For the text-containing cell, return its midpoint in [x, y] coordinate format. 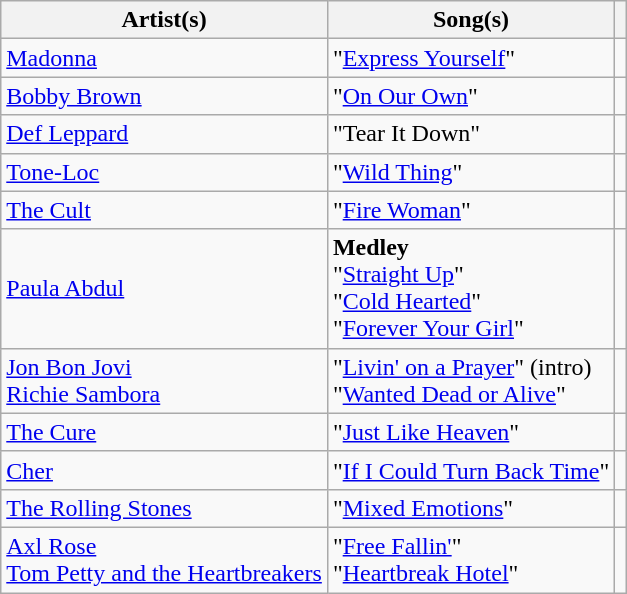
"Free Fallin'""Heartbreak Hotel" [470, 560]
"Wild Thing" [470, 172]
The Cure [164, 432]
Cher [164, 470]
Medley"Straight Up""Cold Hearted""Forever Your Girl" [470, 288]
Bobby Brown [164, 96]
The Cult [164, 210]
Axl Rose Tom Petty and the Heartbreakers [164, 560]
"Express Yourself" [470, 58]
"Just Like Heaven" [470, 432]
Paula Abdul [164, 288]
Jon Bon Jovi Richie Sambora [164, 380]
"Mixed Emotions" [470, 508]
Artist(s) [164, 20]
"If I Could Turn Back Time" [470, 470]
Madonna [164, 58]
"On Our Own" [470, 96]
"Tear It Down" [470, 134]
"Fire Woman" [470, 210]
The Rolling Stones [164, 508]
Tone-Loc [164, 172]
Def Leppard [164, 134]
"Livin' on a Prayer" (intro)"Wanted Dead or Alive" [470, 380]
Song(s) [470, 20]
